Pinpoint the cell where the given text exists, returning its (X, Y) midpoint coordinate. 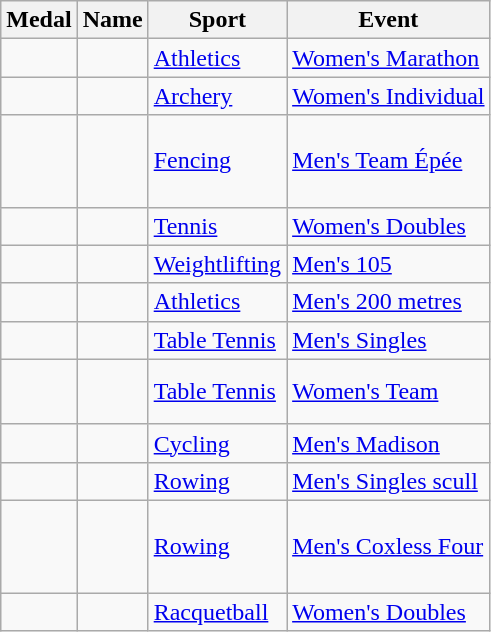
Women's Marathon (388, 58)
Men's Singles scull (388, 481)
Medal (39, 20)
Tennis (217, 226)
Name (112, 20)
Men's Madison (388, 443)
Weightlifting (217, 264)
Men's Singles (388, 340)
Cycling (217, 443)
Men's Coxless Four (388, 546)
Event (388, 20)
Fencing (217, 161)
Archery (217, 96)
Sport (217, 20)
Racquetball (217, 611)
Women's Individual (388, 96)
Men's Team Épée (388, 161)
Women's Team (388, 392)
Men's 105 (388, 264)
Men's 200 metres (388, 302)
